For the text-containing cell, return its midpoint in (x, y) coordinate format. 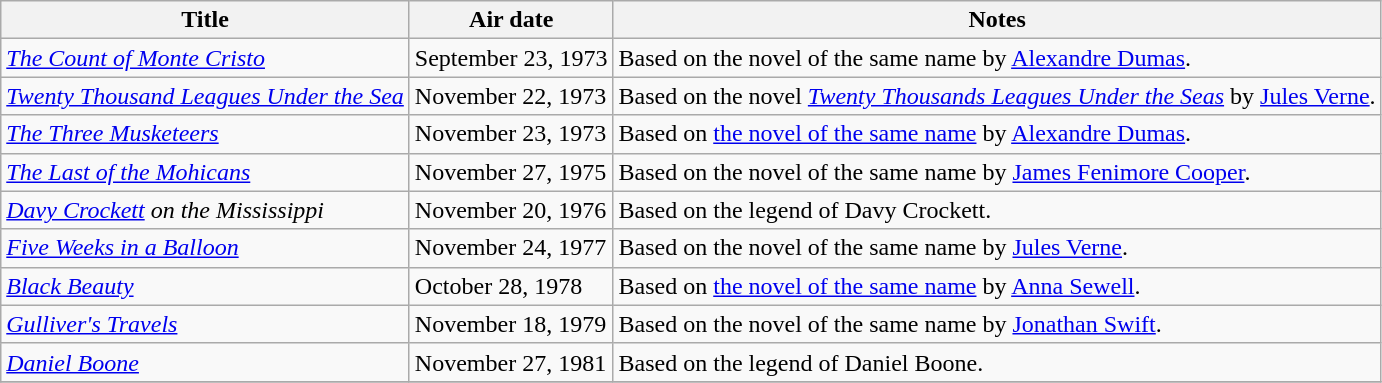
Daniel Boone (206, 362)
Twenty Thousand Leagues Under the Sea (206, 96)
October 28, 1978 (511, 286)
Based on the legend of Davy Crockett. (997, 210)
November 24, 1977 (511, 248)
Notes (997, 20)
Davy Crockett on the Mississippi (206, 210)
Based on the novel of the same name by Jonathan Swift. (997, 324)
The Last of the Mohicans (206, 172)
Gulliver's Travels (206, 324)
The Count of Monte Cristo (206, 58)
Based on the novel of the same name by James Fenimore Cooper. (997, 172)
November 27, 1981 (511, 362)
Based on the legend of Daniel Boone. (997, 362)
Based on the novel Twenty Thousands Leagues Under the Seas by Jules Verne. (997, 96)
Title (206, 20)
Five Weeks in a Balloon (206, 248)
The Three Musketeers (206, 134)
Air date (511, 20)
November 20, 1976 (511, 210)
September 23, 1973 (511, 58)
November 22, 1973 (511, 96)
November 27, 1975 (511, 172)
November 18, 1979 (511, 324)
Based on the novel of the same name by Jules Verne. (997, 248)
Based on the novel of the same name by Anna Sewell. (997, 286)
Black Beauty (206, 286)
November 23, 1973 (511, 134)
